Return the [x, y] coordinate for the center point of the cell that contains the specified text.  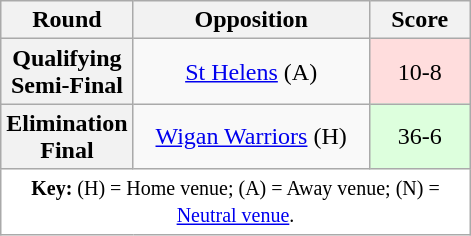
Wigan Warriors (H) [251, 136]
St Helens (A) [251, 72]
Score [420, 20]
Opposition [251, 20]
Qualifying Semi-Final [67, 72]
Key: (H) = Home venue; (A) = Away venue; (N) = Neutral venue. [236, 202]
Round [67, 20]
36-6 [420, 136]
10-8 [420, 72]
Elimination Final [67, 136]
